Return the (x, y) coordinate for the center point of the cell that contains the specified text.  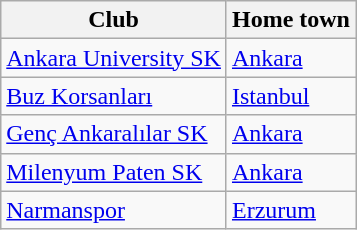
Home town (290, 20)
Genç Ankaralılar SK (114, 134)
Narmanspor (114, 210)
Erzurum (290, 210)
Ankara University SK (114, 58)
Club (114, 20)
Istanbul (290, 96)
Milenyum Paten SK (114, 172)
Buz Korsanları (114, 96)
